Find where the given text appears and provide that cell's center as [x, y] coordinate. 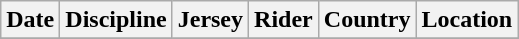
Date [30, 20]
Rider [284, 20]
Jersey [210, 20]
Discipline [116, 20]
Location [467, 20]
Country [367, 20]
